Scan for the cell matching the given text and deliver its [x, y] coordinate at center. 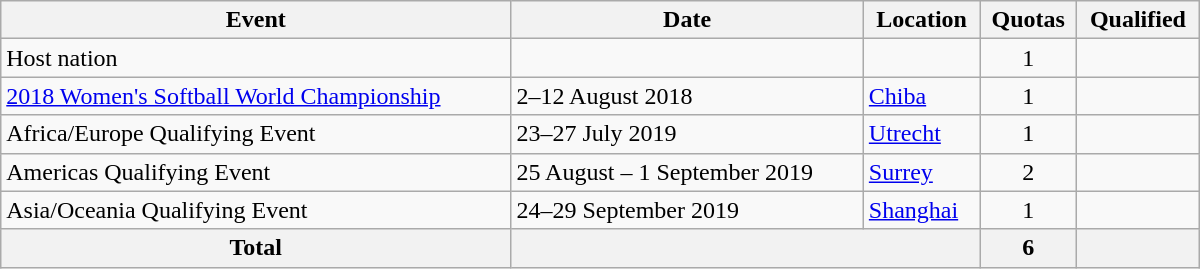
Event [256, 20]
Asia/Oceania Qualifying Event [256, 210]
25 August – 1 September 2019 [687, 172]
23–27 July 2019 [687, 134]
Chiba [922, 96]
Qualified [1138, 20]
Surrey [922, 172]
Americas Qualifying Event [256, 172]
Date [687, 20]
2 [1028, 172]
Shanghai [922, 210]
6 [1028, 248]
Quotas [1028, 20]
Utrecht [922, 134]
2–12 August 2018 [687, 96]
Location [922, 20]
Total [256, 248]
Africa/Europe Qualifying Event [256, 134]
Host nation [256, 58]
2018 Women's Softball World Championship [256, 96]
24–29 September 2019 [687, 210]
